Find where the given text appears and provide that cell's center as (X, Y) coordinate. 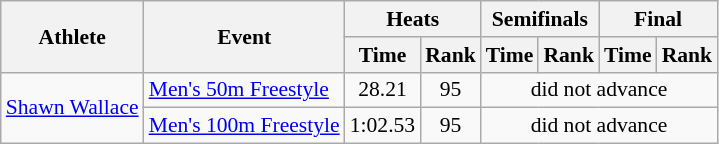
Semifinals (540, 19)
1:02.53 (382, 126)
Final (658, 19)
Heats (413, 19)
Men's 100m Freestyle (244, 126)
Event (244, 36)
28.21 (382, 90)
Athlete (72, 36)
Men's 50m Freestyle (244, 90)
Shawn Wallace (72, 108)
